Determine the [X, Y] coordinate at the center of the cell enclosing the given text.  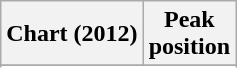
Peakposition [189, 34]
Chart (2012) [72, 34]
